Detect which cell encompasses the target text, then output its (X, Y) center coordinate. 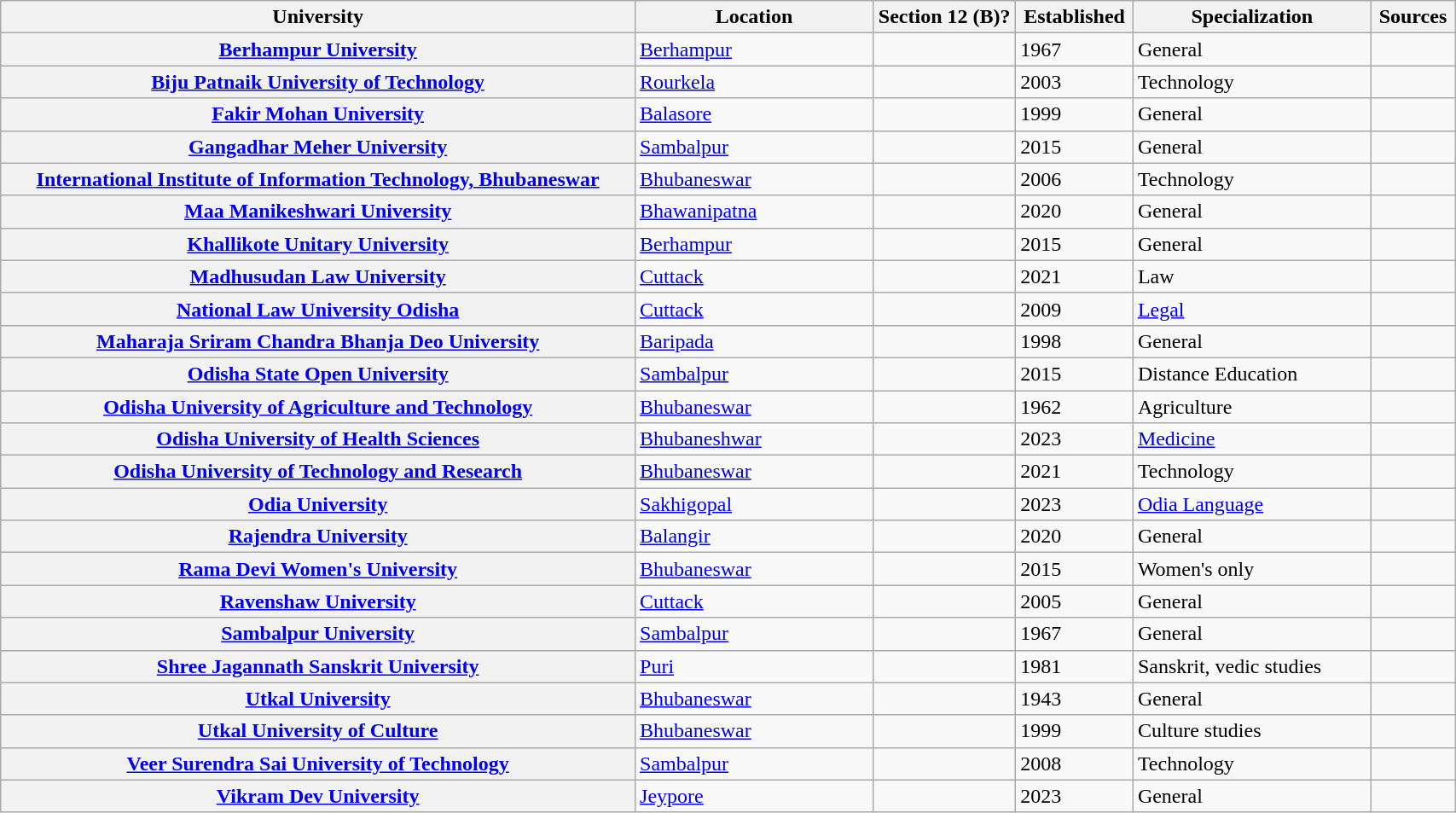
Sakhigopal (754, 504)
Sanskrit, vedic studies (1252, 666)
Women's only (1252, 569)
2003 (1075, 82)
Maa Manikeshwari University (318, 212)
2009 (1075, 309)
Jeypore (754, 796)
Agriculture (1252, 407)
Legal (1252, 309)
Odia University (318, 504)
Odisha State Open University (318, 374)
Madhusudan Law University (318, 276)
Rama Devi Women's University (318, 569)
Sources (1412, 17)
Culture studies (1252, 731)
Odisha University of Health Sciences (318, 439)
Puri (754, 666)
Balangir (754, 537)
Bhawanipatna (754, 212)
2006 (1075, 179)
Section 12 (B)? (943, 17)
1962 (1075, 407)
Fakir Mohan University (318, 114)
Vikram Dev University (318, 796)
Gangadhar Meher University (318, 147)
Baripada (754, 341)
Distance Education (1252, 374)
Odisha University of Technology and Research (318, 472)
Specialization (1252, 17)
Ravenshaw University (318, 601)
Khallikote Unitary University (318, 244)
Maharaja Sriram Chandra Bhanja Deo University (318, 341)
2005 (1075, 601)
University (318, 17)
International Institute of Information Technology, Bhubaneswar (318, 179)
1981 (1075, 666)
Odia Language (1252, 504)
Location (754, 17)
Established (1075, 17)
Biju Patnaik University of Technology (318, 82)
Utkal University of Culture (318, 731)
Rourkela (754, 82)
Utkal University (318, 699)
Sambalpur University (318, 634)
1943 (1075, 699)
Medicine (1252, 439)
Shree Jagannath Sanskrit University (318, 666)
Law (1252, 276)
Veer Surendra Sai University of Technology (318, 764)
2008 (1075, 764)
Balasore (754, 114)
National Law University Odisha (318, 309)
Rajendra University (318, 537)
Odisha University of Agriculture and Technology (318, 407)
Berhampur University (318, 49)
Bhubaneshwar (754, 439)
1998 (1075, 341)
